Return (x, y) of the center of cell containing provided text 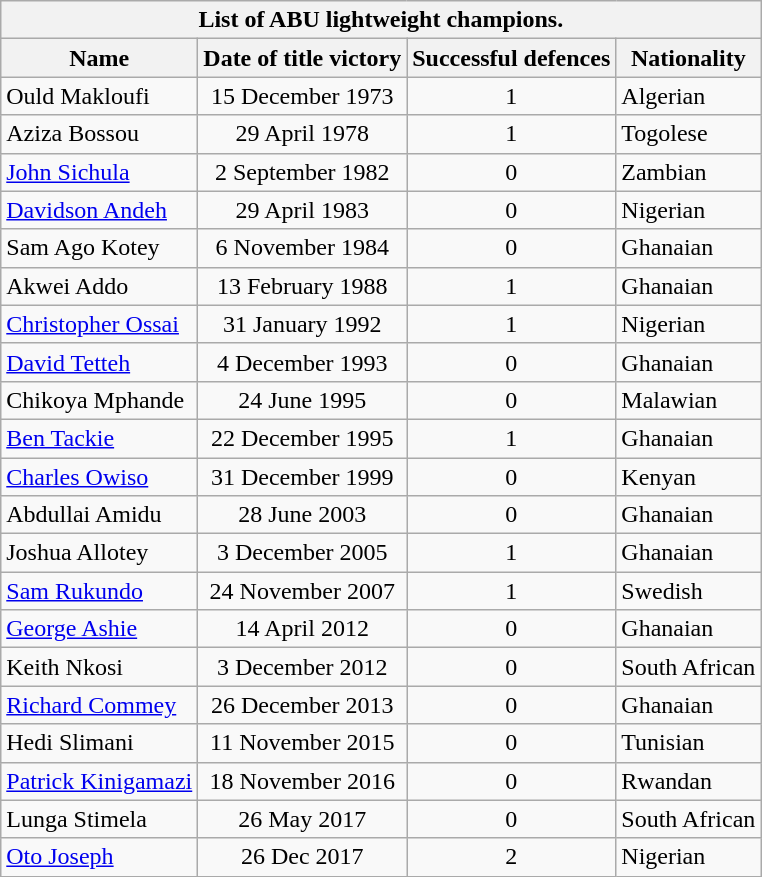
Algerian (688, 96)
David Tetteh (100, 362)
Abdullai Amidu (100, 515)
18 November 2016 (302, 781)
John Sichula (100, 172)
3 December 2012 (302, 667)
24 November 2007 (302, 591)
Christopher Ossai (100, 324)
Davidson Andeh (100, 210)
Sam Ago Kotey (100, 248)
Name (100, 58)
26 May 2017 (302, 819)
29 April 1978 (302, 134)
Rwandan (688, 781)
Keith Nkosi (100, 667)
29 April 1983 (302, 210)
26 December 2013 (302, 705)
Akwei Addo (100, 286)
Kenyan (688, 477)
Ben Tackie (100, 438)
13 February 1988 (302, 286)
15 December 1973 (302, 96)
Joshua Allotey (100, 553)
Oto Joseph (100, 857)
14 April 2012 (302, 629)
11 November 2015 (302, 743)
Aziza Bossou (100, 134)
Ould Makloufi (100, 96)
Charles Owiso (100, 477)
Richard Commey (100, 705)
6 November 1984 (302, 248)
28 June 2003 (302, 515)
Sam Rukundo (100, 591)
Hedi Slimani (100, 743)
31 January 1992 (302, 324)
2 (512, 857)
26 Dec 2017 (302, 857)
Tunisian (688, 743)
Swedish (688, 591)
Patrick Kinigamazi (100, 781)
Malawian (688, 400)
Date of title victory (302, 58)
4 December 1993 (302, 362)
Lunga Stimela (100, 819)
Nationality (688, 58)
George Ashie (100, 629)
24 June 1995 (302, 400)
Chikoya Mphande (100, 400)
List of ABU lightweight champions. (381, 20)
2 September 1982 (302, 172)
Successful defences (512, 58)
22 December 1995 (302, 438)
Togolese (688, 134)
3 December 2005 (302, 553)
31 December 1999 (302, 477)
Zambian (688, 172)
